Scan for the cell matching the given text and deliver its [x, y] coordinate at center. 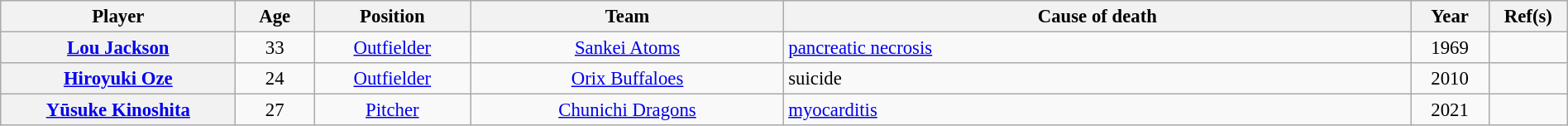
Age [275, 17]
27 [275, 110]
pancreatic necrosis [1097, 48]
Lou Jackson [118, 48]
Position [392, 17]
Sankei Atoms [627, 48]
2010 [1451, 79]
1969 [1451, 48]
Orix Buffaloes [627, 79]
2021 [1451, 110]
suicide [1097, 79]
Year [1451, 17]
Yūsuke Kinoshita [118, 110]
Cause of death [1097, 17]
Team [627, 17]
24 [275, 79]
Chunichi Dragons [627, 110]
33 [275, 48]
myocarditis [1097, 110]
Hiroyuki Oze [118, 79]
Ref(s) [1528, 17]
Pitcher [392, 110]
Player [118, 17]
